Extract the (X, Y) coordinate from the center of the cell holding the provided text.  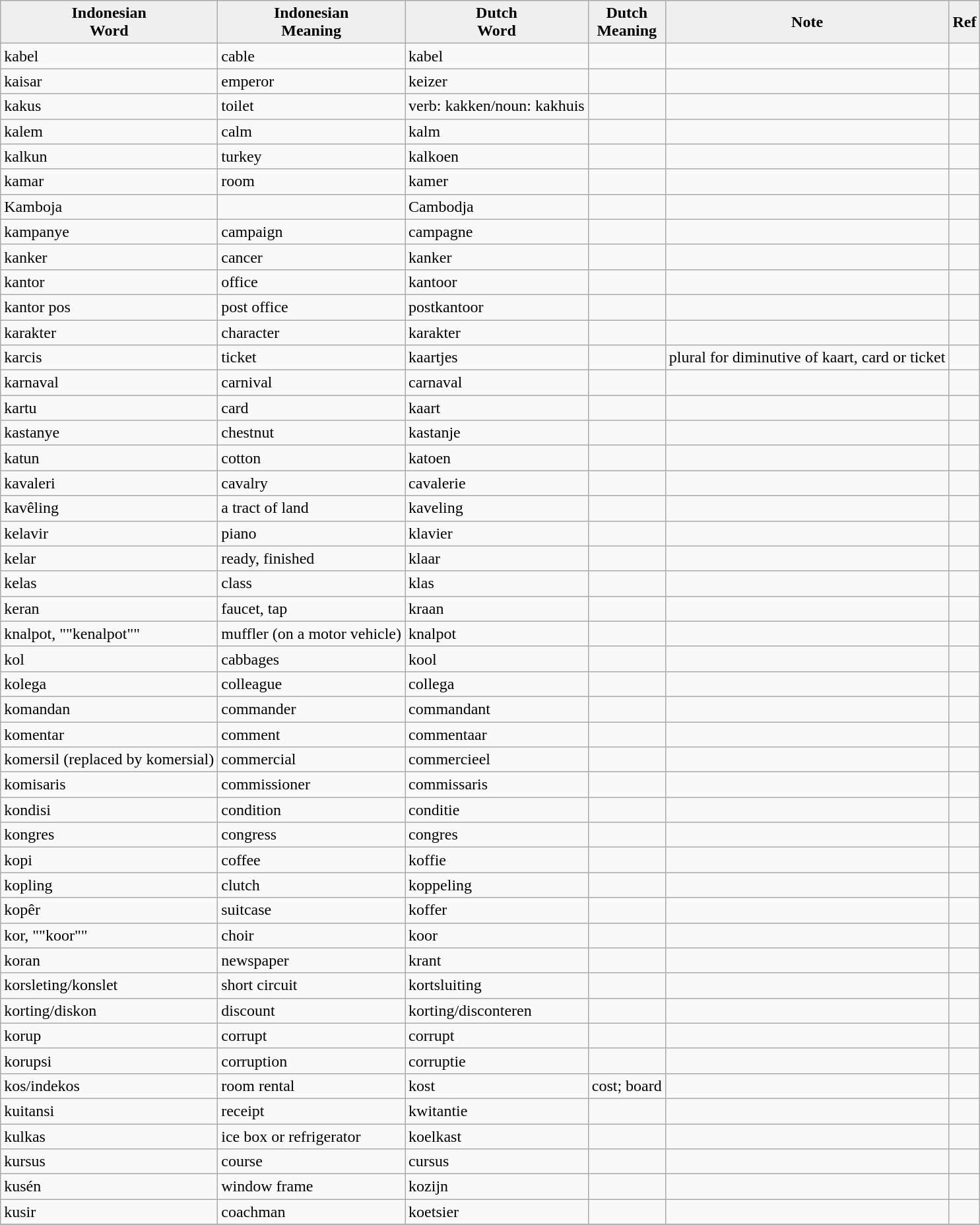
kortsluiting (497, 985)
conditie (497, 810)
course (311, 1162)
krant (497, 960)
Cambodja (497, 207)
toilet (311, 106)
coachman (311, 1212)
discount (311, 1010)
kavaleri (110, 483)
kampanye (110, 232)
klaar (497, 558)
class (311, 583)
muffler (on a motor vehicle) (311, 634)
Dutch Word (497, 22)
Ref (965, 22)
kamer (497, 182)
calm (311, 131)
collega (497, 684)
coffee (311, 860)
comment (311, 735)
kopêr (110, 910)
cost; board (627, 1086)
klas (497, 583)
Indonesian Meaning (311, 22)
congress (311, 835)
Indonesian Word (110, 22)
komentar (110, 735)
cancer (311, 257)
cotton (311, 458)
keizer (497, 81)
congres (497, 835)
kondisi (110, 810)
kalm (497, 131)
carnaval (497, 383)
campaign (311, 232)
post office (311, 307)
Kamboja (110, 207)
suitcase (311, 910)
chestnut (311, 433)
receipt (311, 1111)
kopi (110, 860)
room rental (311, 1086)
choir (311, 935)
kastanye (110, 433)
ticket (311, 358)
klavier (497, 533)
kalkoen (497, 156)
kraan (497, 609)
postkantoor (497, 307)
kusir (110, 1212)
office (311, 282)
Dutch Meaning (627, 22)
kakus (110, 106)
kelavir (110, 533)
kaisar (110, 81)
kuitansi (110, 1111)
room (311, 182)
koor (497, 935)
katoen (497, 458)
commissioner (311, 785)
cavalerie (497, 483)
commander (311, 709)
commandant (497, 709)
corruption (311, 1061)
condition (311, 810)
piano (311, 533)
kavêling (110, 508)
kartu (110, 408)
kursus (110, 1162)
campagne (497, 232)
ready, finished (311, 558)
kelas (110, 583)
katun (110, 458)
Note (807, 22)
corruptie (497, 1061)
kantoor (497, 282)
kwitantie (497, 1111)
commercial (311, 760)
kos/indekos (110, 1086)
korup (110, 1036)
ice box or refrigerator (311, 1136)
window frame (311, 1187)
clutch (311, 885)
verb: kakken/noun: kakhuis (497, 106)
cavalry (311, 483)
koran (110, 960)
kulkas (110, 1136)
kalkun (110, 156)
cabbages (311, 659)
kantor (110, 282)
kor, ""koor"" (110, 935)
komersil (replaced by komersial) (110, 760)
knalpot (497, 634)
kaartjes (497, 358)
koetsier (497, 1212)
kusén (110, 1187)
kol (110, 659)
kaveling (497, 508)
keran (110, 609)
kelar (110, 558)
korting/diskon (110, 1010)
cursus (497, 1162)
korsleting/konslet (110, 985)
kastanje (497, 433)
kopling (110, 885)
karcis (110, 358)
koffer (497, 910)
karnaval (110, 383)
kantor pos (110, 307)
kamar (110, 182)
kaart (497, 408)
kool (497, 659)
komisaris (110, 785)
newspaper (311, 960)
koelkast (497, 1136)
emperor (311, 81)
korupsi (110, 1061)
komandan (110, 709)
korting/disconteren (497, 1010)
faucet, tap (311, 609)
kost (497, 1086)
cable (311, 56)
character (311, 332)
a tract of land (311, 508)
kolega (110, 684)
plural for diminutive of kaart, card or ticket (807, 358)
commissaris (497, 785)
card (311, 408)
carnival (311, 383)
koffie (497, 860)
colleague (311, 684)
koppeling (497, 885)
kozijn (497, 1187)
knalpot, ""kenalpot"" (110, 634)
commercieel (497, 760)
kongres (110, 835)
turkey (311, 156)
kalem (110, 131)
commentaar (497, 735)
short circuit (311, 985)
